Locate the cell with the specified text and output its (X, Y) center coordinate. 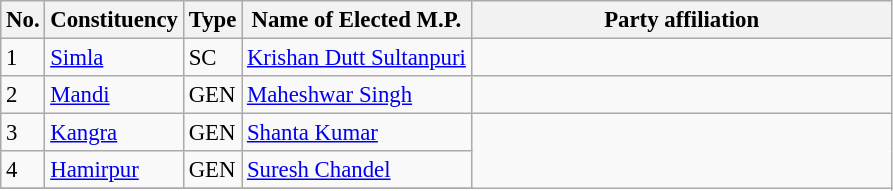
Kangra (114, 133)
4 (23, 170)
No. (23, 20)
Maheshwar Singh (357, 95)
Simla (114, 58)
SC (212, 58)
1 (23, 58)
Party affiliation (682, 20)
3 (23, 133)
Constituency (114, 20)
2 (23, 95)
Mandi (114, 95)
Krishan Dutt Sultanpuri (357, 58)
Shanta Kumar (357, 133)
Suresh Chandel (357, 170)
Type (212, 20)
Name of Elected M.P. (357, 20)
Hamirpur (114, 170)
